For the text-containing cell, return its midpoint in (x, y) coordinate format. 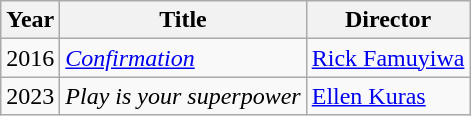
2016 (30, 58)
Year (30, 20)
Title (183, 20)
2023 (30, 96)
Rick Famuyiwa (388, 58)
Confirmation (183, 58)
Ellen Kuras (388, 96)
Play is your superpower (183, 96)
Director (388, 20)
